Provide the [x, y] coordinate of the cell's center where the given text is located.  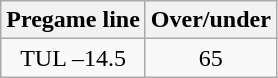
Pregame line [74, 20]
TUL –14.5 [74, 58]
65 [210, 58]
Over/under [210, 20]
